Provide the [x, y] coordinate of the cell's center where the given text is located.  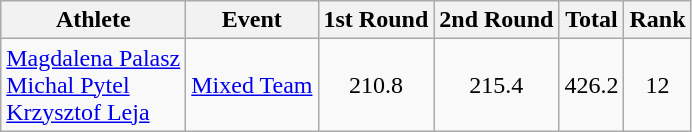
210.8 [376, 85]
12 [658, 85]
Event [252, 20]
Athlete [94, 20]
Rank [658, 20]
426.2 [592, 85]
Total [592, 20]
1st Round [376, 20]
2nd Round [496, 20]
Magdalena PalaszMichal PytelKrzysztof Leja [94, 85]
215.4 [496, 85]
Mixed Team [252, 85]
